Pinpoint the cell where the given text exists, returning its [X, Y] midpoint coordinate. 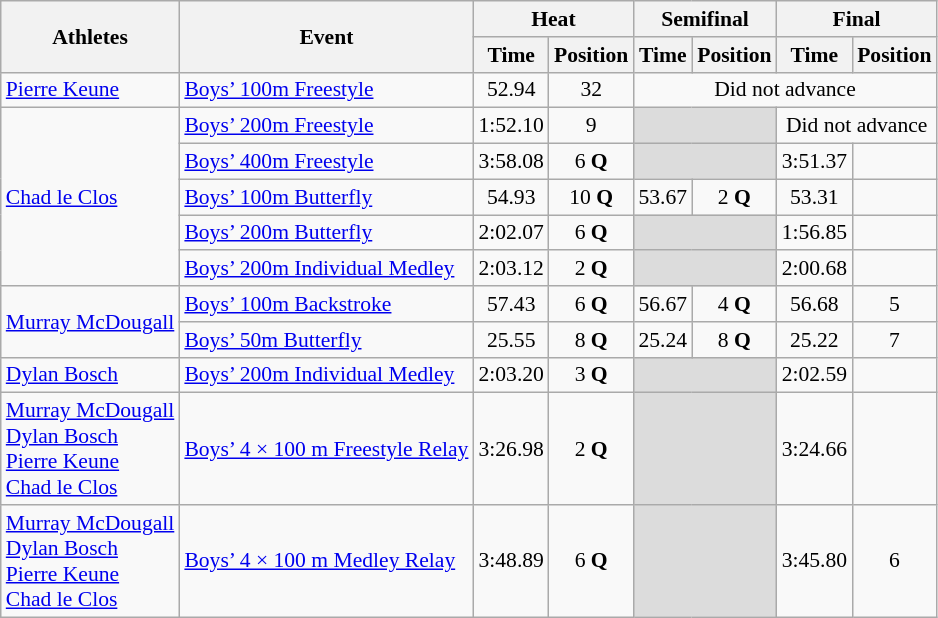
32 [591, 90]
Boys’ 400m Freestyle [326, 162]
Semifinal [704, 19]
10 Q [591, 197]
3:58.08 [510, 162]
2:02.59 [814, 375]
2:00.68 [814, 269]
Final [857, 19]
Boys’ 4 × 100 m Medley Relay [326, 561]
53.67 [662, 197]
1:56.85 [814, 233]
3:48.89 [510, 561]
54.93 [510, 197]
Dylan Bosch [90, 375]
Boys’ 100m Backstroke [326, 304]
25.55 [510, 340]
25.24 [662, 340]
Event [326, 36]
53.31 [814, 197]
3:24.66 [814, 449]
Boys’ 100m Butterfly [326, 197]
2:02.07 [510, 233]
Boys’ 4 × 100 m Freestyle Relay [326, 449]
Boys’ 50m Butterfly [326, 340]
56.67 [662, 304]
6 [894, 561]
Chad le Clos [90, 197]
3:51.37 [814, 162]
9 [591, 126]
Boys’ 200m Butterfly [326, 233]
Murray McDougall [90, 322]
56.68 [814, 304]
Boys’ 100m Freestyle [326, 90]
4 Q [734, 304]
7 [894, 340]
52.94 [510, 90]
57.43 [510, 304]
3:26.98 [510, 449]
Athletes [90, 36]
2:03.20 [510, 375]
Boys’ 200m Freestyle [326, 126]
5 [894, 304]
25.22 [814, 340]
Pierre Keune [90, 90]
2:03.12 [510, 269]
3:45.80 [814, 561]
3 Q [591, 375]
1:52.10 [510, 126]
Heat [553, 19]
